Extract the (x, y) coordinate from the center of the cell holding the provided text.  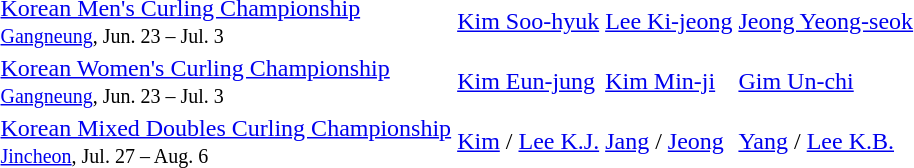
Kim Eun-jung (528, 82)
Kim Min-ji (669, 82)
